Return [X, Y] of the center of cell containing provided text 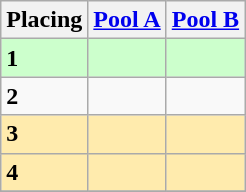
3 [44, 134]
Pool A [127, 20]
2 [44, 96]
4 [44, 172]
1 [44, 58]
Pool B [205, 20]
Placing [44, 20]
